Identify which cell holds the provided text, then report its [x, y] central coordinate. 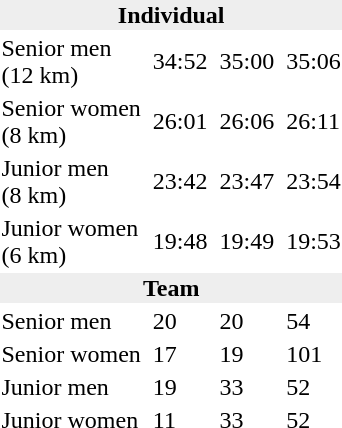
Senior women [71, 354]
19:49 [247, 242]
Junior men(8 km) [71, 182]
26:01 [180, 122]
26:06 [247, 122]
Individual [171, 15]
Team [171, 288]
Senior men(12 km) [71, 62]
Senior women(8 km) [71, 122]
34:52 [180, 62]
23:47 [247, 182]
19:48 [180, 242]
Senior men [71, 321]
35:00 [247, 62]
23:42 [180, 182]
33 [247, 387]
Junior women(6 km) [71, 242]
17 [180, 354]
Junior men [71, 387]
